Capture the cell that displays the provided text and extract its (X, Y) central coordinate. 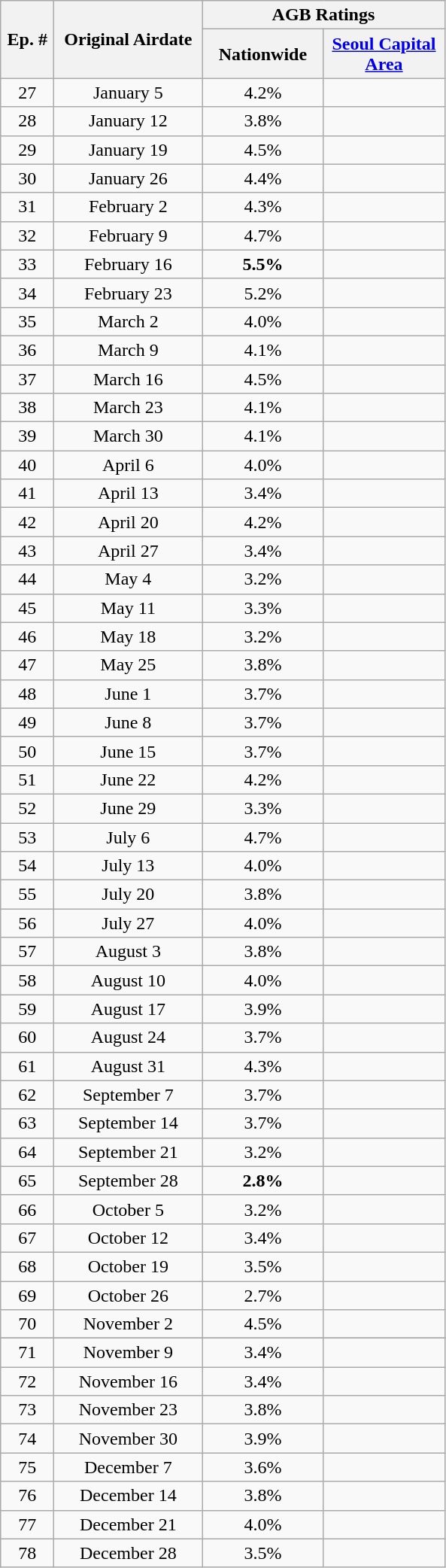
70 (27, 1324)
November 23 (128, 1410)
December 21 (128, 1524)
41 (27, 494)
34 (27, 293)
April 6 (128, 465)
May 18 (128, 637)
April 27 (128, 551)
35 (27, 321)
73 (27, 1410)
July 27 (128, 923)
74 (27, 1439)
75 (27, 1467)
66 (27, 1209)
27 (27, 93)
November 16 (128, 1381)
28 (27, 121)
May 11 (128, 608)
56 (27, 923)
5.2% (263, 293)
September 28 (128, 1181)
May 4 (128, 579)
49 (27, 722)
October 5 (128, 1209)
64 (27, 1152)
50 (27, 751)
33 (27, 264)
October 12 (128, 1238)
40 (27, 465)
51 (27, 779)
78 (27, 1553)
44 (27, 579)
72 (27, 1381)
April 20 (128, 522)
January 12 (128, 121)
April 13 (128, 494)
55 (27, 895)
5.5% (263, 264)
31 (27, 207)
December 14 (128, 1496)
October 19 (128, 1266)
69 (27, 1295)
71 (27, 1353)
42 (27, 522)
38 (27, 408)
32 (27, 236)
June 1 (128, 694)
3.6% (263, 1467)
August 24 (128, 1038)
Ep. # (27, 39)
February 23 (128, 293)
57 (27, 952)
March 23 (128, 408)
58 (27, 980)
54 (27, 866)
January 5 (128, 93)
June 29 (128, 808)
September 21 (128, 1152)
30 (27, 178)
46 (27, 637)
July 13 (128, 866)
November 9 (128, 1353)
2.7% (263, 1295)
52 (27, 808)
Original Airdate (128, 39)
August 31 (128, 1066)
4.4% (263, 178)
June 8 (128, 722)
June 22 (128, 779)
September 14 (128, 1123)
39 (27, 436)
48 (27, 694)
60 (27, 1038)
June 15 (128, 751)
AGB Ratings (323, 15)
45 (27, 608)
Nationwide (263, 54)
November 2 (128, 1324)
68 (27, 1266)
Seoul Capital Area (384, 54)
2.8% (263, 1181)
29 (27, 150)
65 (27, 1181)
63 (27, 1123)
November 30 (128, 1439)
36 (27, 350)
43 (27, 551)
July 6 (128, 837)
61 (27, 1066)
August 17 (128, 1009)
59 (27, 1009)
September 7 (128, 1095)
January 19 (128, 150)
December 28 (128, 1553)
77 (27, 1524)
July 20 (128, 895)
February 2 (128, 207)
67 (27, 1238)
May 25 (128, 665)
August 10 (128, 980)
February 9 (128, 236)
February 16 (128, 264)
October 26 (128, 1295)
March 30 (128, 436)
62 (27, 1095)
37 (27, 378)
March 2 (128, 321)
August 3 (128, 952)
53 (27, 837)
March 9 (128, 350)
March 16 (128, 378)
76 (27, 1496)
December 7 (128, 1467)
January 26 (128, 178)
47 (27, 665)
